Identify which cell holds the provided text, then report its (x, y) central coordinate. 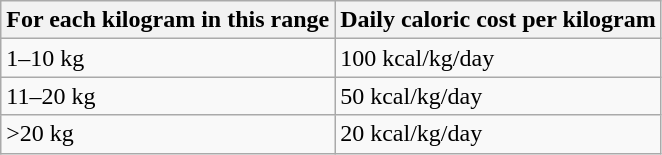
100 kcal/kg/day (498, 58)
1–10 kg (168, 58)
50 kcal/kg/day (498, 96)
11–20 kg (168, 96)
Daily caloric cost per kilogram (498, 20)
20 kcal/kg/day (498, 134)
>20 kg (168, 134)
For each kilogram in this range (168, 20)
